Provide the [x, y] coordinate of the cell's center where the given text is located.  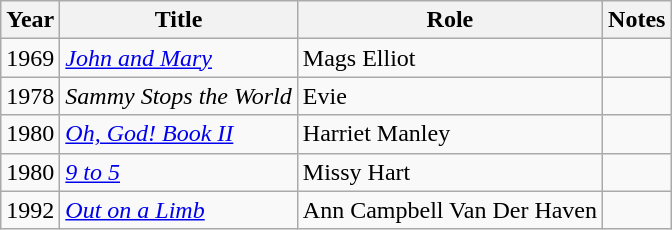
Mags Elliot [450, 58]
Role [450, 20]
John and Mary [179, 58]
Ann Campbell Van Der Haven [450, 210]
Year [30, 20]
Out on a Limb [179, 210]
Notes [637, 20]
9 to 5 [179, 172]
Sammy Stops the World [179, 96]
1969 [30, 58]
Harriet Manley [450, 134]
Oh, God! Book II [179, 134]
1978 [30, 96]
Title [179, 20]
Evie [450, 96]
Missy Hart [450, 172]
1992 [30, 210]
